Provide the [x, y] coordinate of the cell's center where the given text is located.  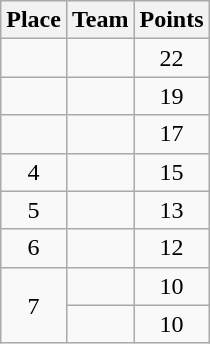
12 [172, 248]
Team [100, 20]
Place [34, 20]
15 [172, 172]
22 [172, 58]
7 [34, 305]
17 [172, 134]
Points [172, 20]
4 [34, 172]
19 [172, 96]
6 [34, 248]
13 [172, 210]
5 [34, 210]
